Search for the cell housing the specified text and yield its (x, y) center coordinate. 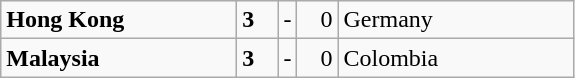
Hong Kong (119, 20)
Malaysia (119, 58)
Colombia (456, 58)
Germany (456, 20)
